Detect which cell encompasses the target text, then output its [X, Y] center coordinate. 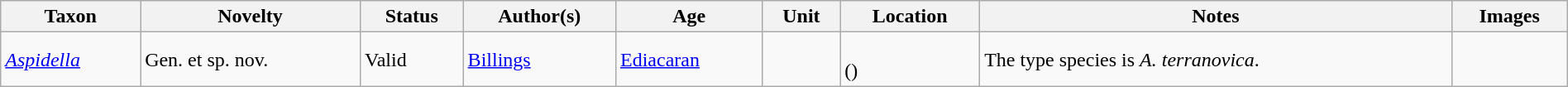
Age [689, 17]
Taxon [71, 17]
Images [1509, 17]
Location [910, 17]
Valid [412, 60]
Gen. et sp. nov. [251, 60]
Billings [539, 60]
() [910, 60]
Ediacaran [689, 60]
Author(s) [539, 17]
Novelty [251, 17]
Status [412, 17]
Unit [801, 17]
The type species is A. terranovica. [1216, 60]
Aspidella [71, 60]
Notes [1216, 17]
